Detect which cell encompasses the target text, then output its (x, y) center coordinate. 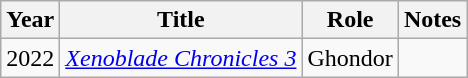
2022 (30, 58)
Role (350, 20)
Xenoblade Chronicles 3 (181, 58)
Title (181, 20)
Ghondor (350, 58)
Notes (432, 20)
Year (30, 20)
